Scan for the cell matching the given text and deliver its [x, y] coordinate at center. 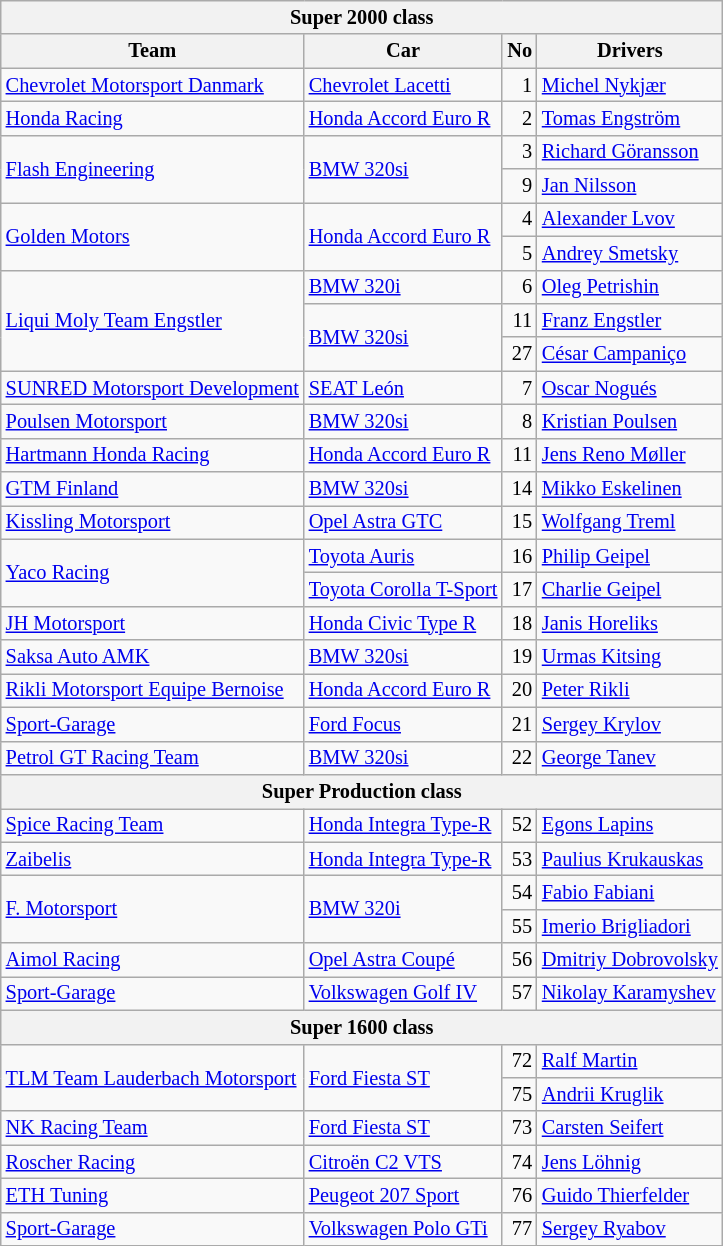
Sergey Ryabov [630, 1229]
Hartmann Honda Racing [152, 455]
Honda Racing [152, 118]
Oleg Petrishin [630, 287]
Jan Nilsson [630, 186]
16 [520, 556]
75 [520, 1094]
F. Motorsport [152, 908]
9 [520, 186]
18 [520, 623]
21 [520, 724]
GTM Finland [152, 489]
Egons Lapins [630, 825]
77 [520, 1229]
15 [520, 522]
56 [520, 960]
17 [520, 589]
Super Production class [362, 791]
55 [520, 926]
Chevrolet Lacetti [404, 85]
Ralf Martin [630, 1061]
SEAT León [404, 388]
Rikli Motorsport Equipe Bernoise [152, 690]
Jens Reno Møller [630, 455]
Urmas Kitsing [630, 657]
Franz Engstler [630, 320]
Michel Nykjær [630, 85]
Oscar Nogués [630, 388]
Chevrolet Motorsport Danmark [152, 85]
Sergey Krylov [630, 724]
Super 2000 class [362, 17]
Roscher Racing [152, 1162]
George Tanev [630, 758]
Alexander Lvov [630, 219]
Peugeot 207 Sport [404, 1195]
4 [520, 219]
52 [520, 825]
Peter Rikli [630, 690]
Team [152, 51]
Philip Geipel [630, 556]
Andrey Smetsky [630, 253]
3 [520, 152]
Poulsen Motorsport [152, 421]
72 [520, 1061]
César Campaniço [630, 354]
NK Racing Team [152, 1128]
Liqui Moly Team Engstler [152, 320]
20 [520, 690]
Saksa Auto AMK [152, 657]
Andrii Kruglik [630, 1094]
2 [520, 118]
Kissling Motorsport [152, 522]
Mikko Eskelinen [630, 489]
Nikolay Karamyshev [630, 993]
SUNRED Motorsport Development [152, 388]
Opel Astra Coupé [404, 960]
7 [520, 388]
73 [520, 1128]
Ford Focus [404, 724]
Yaco Racing [152, 572]
Petrol GT Racing Team [152, 758]
Jens Löhnig [630, 1162]
Kristian Poulsen [630, 421]
27 [520, 354]
JH Motorsport [152, 623]
53 [520, 859]
Toyota Corolla T-Sport [404, 589]
Opel Astra GTC [404, 522]
Aimol Racing [152, 960]
54 [520, 892]
14 [520, 489]
Car [404, 51]
Fabio Fabiani [630, 892]
6 [520, 287]
Spice Racing Team [152, 825]
Tomas Engström [630, 118]
Imerio Brigliadori [630, 926]
57 [520, 993]
Citroën C2 VTS [404, 1162]
No [520, 51]
Super 1600 class [362, 1027]
ETH Tuning [152, 1195]
TLM Team Lauderbach Motorsport [152, 1078]
Honda Civic Type R [404, 623]
Zaibelis [152, 859]
Richard Göransson [630, 152]
19 [520, 657]
5 [520, 253]
Toyota Auris [404, 556]
Carsten Seifert [630, 1128]
1 [520, 85]
76 [520, 1195]
Wolfgang Treml [630, 522]
Guido Thierfelder [630, 1195]
Volkswagen Golf IV [404, 993]
Dmitriy Dobrovolsky [630, 960]
Janis Horeliks [630, 623]
Drivers [630, 51]
Volkswagen Polo GTi [404, 1229]
8 [520, 421]
Golden Motors [152, 236]
22 [520, 758]
74 [520, 1162]
Paulius Krukauskas [630, 859]
Charlie Geipel [630, 589]
Flash Engineering [152, 168]
